Identify which cell holds the provided text, then report its [X, Y] central coordinate. 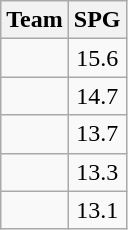
14.7 [97, 96]
SPG [97, 20]
13.7 [97, 134]
15.6 [97, 58]
Team [35, 20]
13.1 [97, 210]
13.3 [97, 172]
